From the cell containing the given text, extract its center point as (x, y) coordinate. 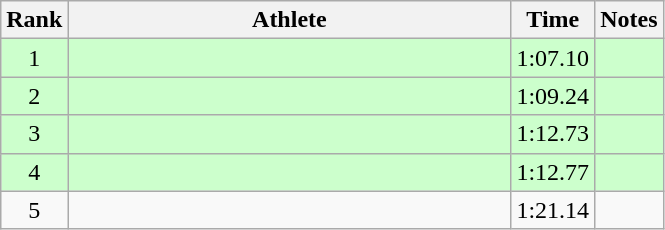
1 (34, 58)
Notes (629, 20)
1:12.77 (553, 172)
5 (34, 210)
3 (34, 134)
1:09.24 (553, 96)
Time (553, 20)
Athlete (290, 20)
1:07.10 (553, 58)
4 (34, 172)
2 (34, 96)
1:21.14 (553, 210)
Rank (34, 20)
1:12.73 (553, 134)
